Determine the [X, Y] coordinate at the center of the cell enclosing the given text.  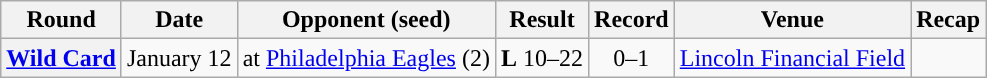
Recap [948, 20]
Venue [792, 20]
Wild Card [62, 58]
Opponent (seed) [366, 20]
Result [542, 20]
Record [632, 20]
L 10–22 [542, 58]
Round [62, 20]
0–1 [632, 58]
Lincoln Financial Field [792, 58]
Date [179, 20]
at Philadelphia Eagles (2) [366, 58]
January 12 [179, 58]
